Capture the cell that displays the provided text and extract its [x, y] central coordinate. 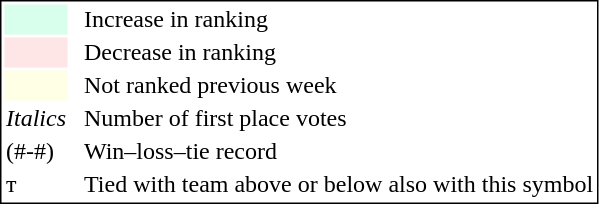
т [36, 185]
Increase in ranking [338, 19]
Decrease in ranking [338, 53]
Tied with team above or below also with this symbol [338, 185]
(#-#) [36, 151]
Not ranked previous week [338, 85]
Win–loss–tie record [338, 151]
Number of first place votes [338, 119]
Italics [36, 119]
